Search for the cell housing the specified text and yield its (X, Y) center coordinate. 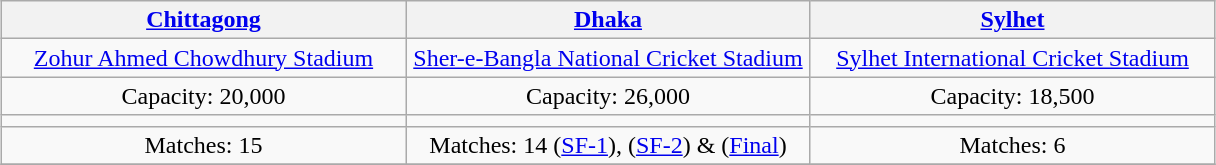
Zohur Ahmed Chowdhury Stadium (204, 58)
Matches: 14 (SF-1), (SF-2) & (Final) (608, 145)
Capacity: 26,000 (608, 96)
Sylhet (1012, 20)
Dhaka (608, 20)
Sher-e-Bangla National Cricket Stadium (608, 58)
Sylhet International Cricket Stadium (1012, 58)
Capacity: 20,000 (204, 96)
Chittagong (204, 20)
Matches: 15 (204, 145)
Capacity: 18,500 (1012, 96)
Matches: 6 (1012, 145)
